Search for the cell housing the specified text and yield its (X, Y) center coordinate. 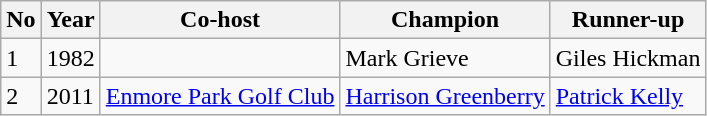
2 (21, 96)
2011 (70, 96)
Runner-up (628, 20)
No (21, 20)
Mark Grieve (445, 58)
Enmore Park Golf Club (220, 96)
1982 (70, 58)
Year (70, 20)
Giles Hickman (628, 58)
Champion (445, 20)
Patrick Kelly (628, 96)
Harrison Greenberry (445, 96)
1 (21, 58)
Co-host (220, 20)
